Determine the (X, Y) coordinate at the center of the cell enclosing the given text.  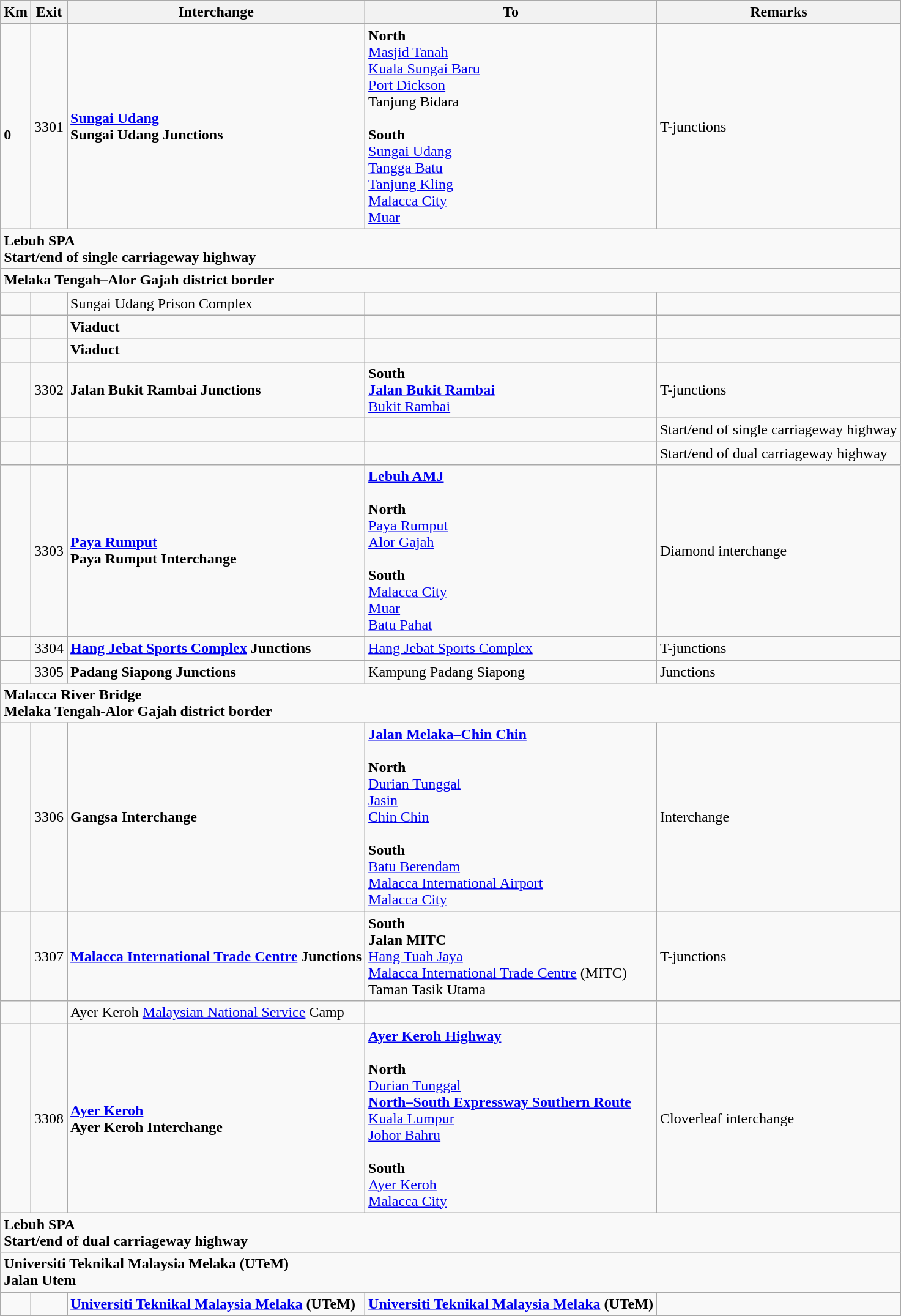
Jalan Bukit Rambai Junctions (217, 390)
Kampung Padang Siapong (511, 671)
3302 (49, 390)
Malacca River BridgeMelaka Tengah-Alor Gajah district border (451, 704)
3301 (49, 126)
Ayer Keroh Malaysian National Service Camp (217, 1013)
North Masjid Tanah Kuala Sungai Baru Port Dickson Tanjung Bidara South Sungai Udang Tangga Batu Tanjung Kling Malacca City Muar (511, 126)
Junctions (778, 671)
Hang Jebat Sports Complex Junctions (217, 648)
Diamond interchange (778, 551)
To (511, 12)
Ayer KerohAyer Keroh Interchange (217, 1118)
Remarks (778, 12)
3304 (49, 648)
Sungai UdangSungai Udang Junctions (217, 126)
Start/end of dual carriageway highway (778, 453)
3303 (49, 551)
0 (16, 126)
Sungai Udang Prison Complex (217, 303)
South Jalan MITCHang Tuah JayaMalacca International Trade Centre (MITC) Taman Tasik Utama (511, 956)
Gangsa Interchange (217, 817)
3305 (49, 671)
3307 (49, 956)
Start/end of single carriageway highway (778, 429)
Jalan Melaka–Chin ChinNorth Durian Tunggal Jasin Chin ChinSouth Batu Berendam Malacca International Airport Malacca City (511, 817)
Lebuh SPAStart/end of single carriageway highway (451, 248)
3308 (49, 1118)
South Jalan Bukit RambaiBukit Rambai (511, 390)
Lebuh SPAStart/end of dual carriageway highway (451, 1232)
Hang Jebat Sports Complex (511, 648)
Ayer Keroh HighwayNorth Durian Tunggal North–South Expressway Southern RouteKuala LumpurJohor BahruSouth Ayer Keroh Malacca City (511, 1118)
Paya RumputPaya Rumput Interchange (217, 551)
Exit (49, 12)
Padang Siapong Junctions (217, 671)
3306 (49, 817)
Lebuh AMJNorth Paya Rumput Alor GajahSouth Malacca City Muar Batu Pahat (511, 551)
Cloverleaf interchange (778, 1118)
Km (16, 12)
Universiti Teknikal Malaysia Melaka (UTeM) Jalan Utem (451, 1273)
Malacca International Trade Centre Junctions (217, 956)
Melaka Tengah–Alor Gajah district border (451, 280)
